Output the (x, y) coordinate of the center of the cell containing the given text.  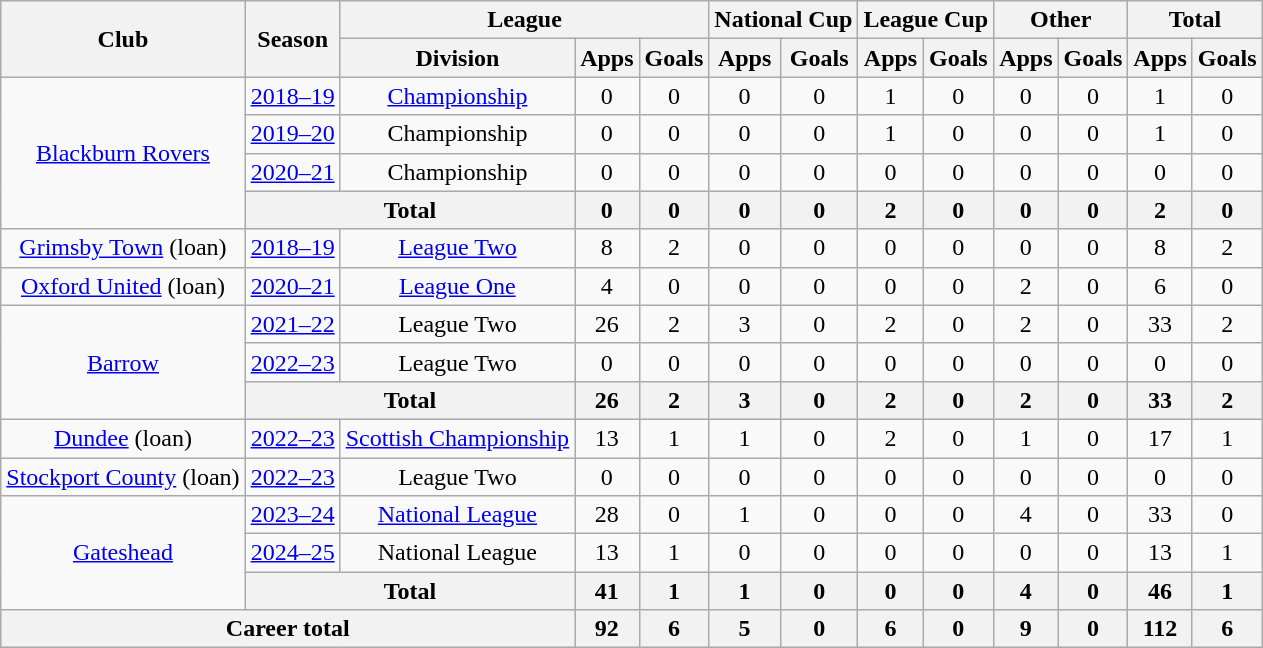
Oxford United (loan) (123, 286)
Career total (288, 629)
Stockport County (loan) (123, 477)
41 (607, 591)
Club (123, 39)
Gateshead (123, 553)
46 (1160, 591)
League (524, 20)
Season (292, 39)
League Cup (926, 20)
2023–24 (292, 515)
Blackburn Rovers (123, 153)
112 (1160, 629)
5 (745, 629)
17 (1160, 438)
2019–20 (292, 134)
Division (457, 58)
Barrow (123, 362)
28 (607, 515)
92 (607, 629)
Other (1061, 20)
Grimsby Town (loan) (123, 248)
Scottish Championship (457, 438)
2021–22 (292, 324)
9 (1026, 629)
National Cup (784, 20)
League One (457, 286)
2024–25 (292, 553)
Dundee (loan) (123, 438)
